Provide the (x, y) coordinate of the cell's center where the given text is located.  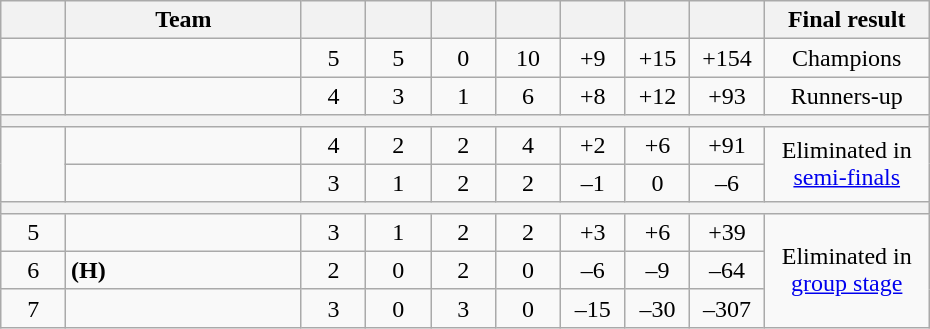
Final result (846, 20)
+12 (658, 96)
+3 (592, 232)
Champions (846, 58)
+91 (727, 145)
Eliminated in semi-finals (846, 164)
10 (528, 58)
–1 (592, 183)
+9 (592, 58)
Eliminated in group stage (846, 270)
+93 (727, 96)
–307 (727, 308)
+154 (727, 58)
+39 (727, 232)
–15 (592, 308)
+2 (592, 145)
Runners-up (846, 96)
–30 (658, 308)
(H) (184, 270)
+8 (592, 96)
–64 (727, 270)
7 (34, 308)
+15 (658, 58)
–9 (658, 270)
Team (184, 20)
